Output the (X, Y) coordinate of the center of the cell containing the given text.  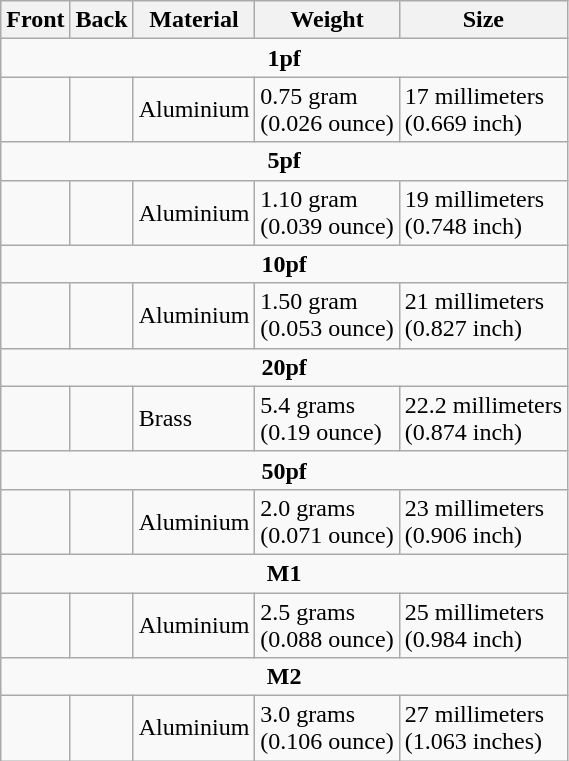
M2 (284, 677)
Size (483, 20)
22.2 millimeters(0.874 inch) (483, 418)
Front (36, 20)
1.10 gram(0.039 ounce) (327, 212)
27 millimeters(1.063 inches) (483, 728)
1pf (284, 58)
1.50 gram(0.053 ounce) (327, 316)
Brass (194, 418)
25 millimeters(0.984 inch) (483, 624)
Back (102, 20)
0.75 gram(0.026 ounce) (327, 110)
Material (194, 20)
Weight (327, 20)
2.0 grams(0.071 ounce) (327, 522)
M1 (284, 573)
5pf (284, 161)
20pf (284, 367)
23 millimeters(0.906 inch) (483, 522)
2.5 grams(0.088 ounce) (327, 624)
17 millimeters(0.669 inch) (483, 110)
19 millimeters(0.748 inch) (483, 212)
5.4 grams(0.19 ounce) (327, 418)
10pf (284, 264)
21 millimeters(0.827 inch) (483, 316)
3.0 grams(0.106 ounce) (327, 728)
50pf (284, 470)
